Detect which cell encompasses the target text, then output its (X, Y) center coordinate. 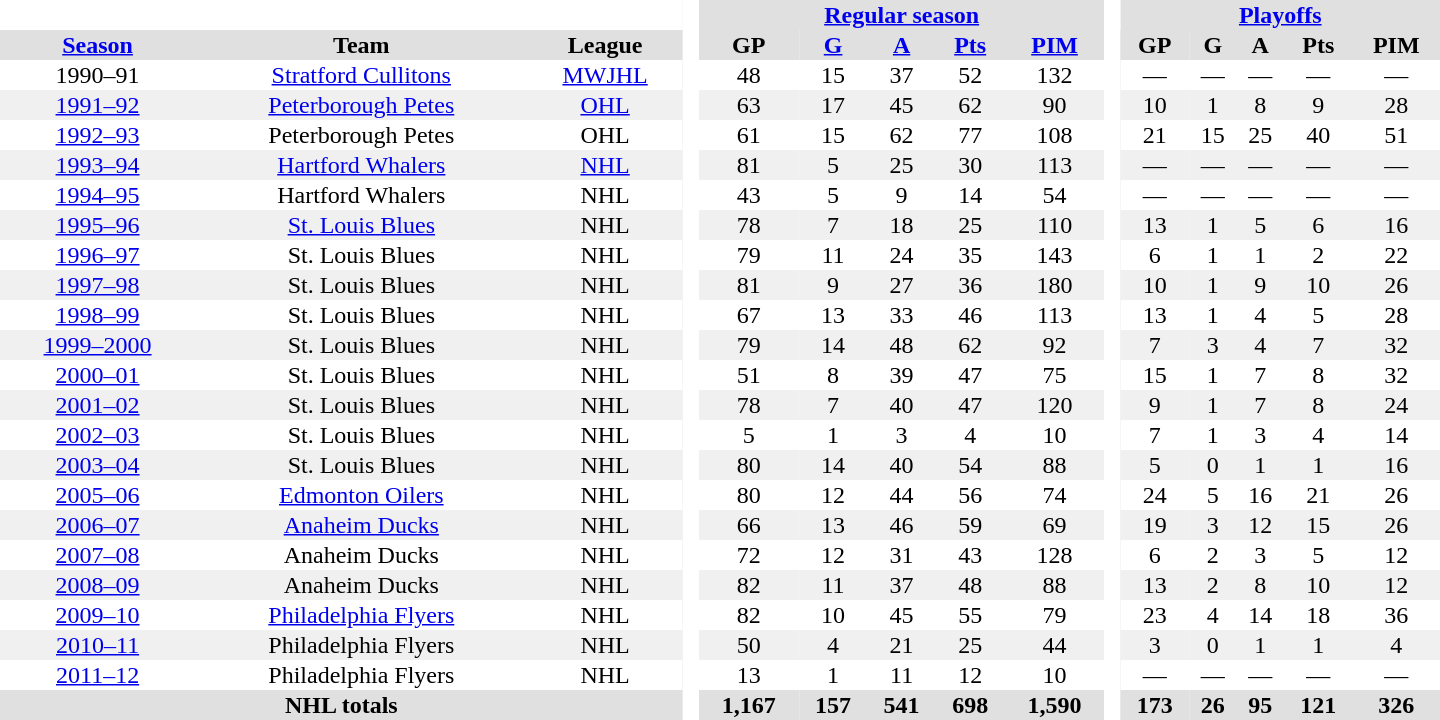
22 (1396, 255)
77 (970, 135)
2001–02 (98, 405)
2006–07 (98, 525)
132 (1054, 75)
39 (902, 375)
2011–12 (98, 675)
1999–2000 (98, 345)
75 (1054, 375)
1993–94 (98, 165)
67 (749, 315)
56 (970, 495)
69 (1054, 525)
61 (749, 135)
90 (1054, 105)
157 (834, 705)
52 (970, 75)
23 (1154, 615)
55 (970, 615)
Regular season (902, 15)
72 (749, 555)
173 (1154, 705)
2000–01 (98, 375)
50 (749, 645)
League (604, 45)
120 (1054, 405)
Team (361, 45)
698 (970, 705)
2010–11 (98, 645)
2008–09 (98, 585)
2005–06 (98, 495)
66 (749, 525)
19 (1154, 525)
17 (834, 105)
95 (1260, 705)
2009–10 (98, 615)
92 (1054, 345)
31 (902, 555)
NHL totals (342, 705)
MWJHL (604, 75)
121 (1318, 705)
59 (970, 525)
2002–03 (98, 435)
1990–91 (98, 75)
27 (902, 285)
326 (1396, 705)
2007–08 (98, 555)
1998–99 (98, 315)
Playoffs (1280, 15)
2003–04 (98, 465)
1,167 (749, 705)
Season (98, 45)
35 (970, 255)
541 (902, 705)
143 (1054, 255)
Stratford Cullitons (361, 75)
128 (1054, 555)
Edmonton Oilers (361, 495)
1994–95 (98, 195)
1996–97 (98, 255)
1991–92 (98, 105)
1992–93 (98, 135)
30 (970, 165)
1995–96 (98, 225)
1997–98 (98, 285)
180 (1054, 285)
1,590 (1054, 705)
110 (1054, 225)
108 (1054, 135)
63 (749, 105)
74 (1054, 495)
33 (902, 315)
